Capture the cell that displays the provided text and extract its [x, y] central coordinate. 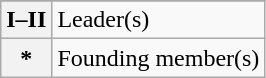
Leader(s) [158, 20]
* [26, 58]
Founding member(s) [158, 58]
I–II [26, 20]
